Determine the [X, Y] coordinate at the center of the cell enclosing the given text.  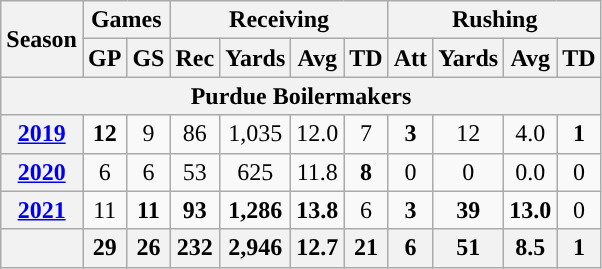
Rushing [494, 20]
Season [42, 39]
1,035 [256, 134]
4.0 [530, 134]
2021 [42, 210]
11.8 [318, 172]
9 [148, 134]
232 [195, 248]
Rec [195, 58]
86 [195, 134]
53 [195, 172]
29 [104, 248]
Purdue Boilermakers [301, 96]
8 [366, 172]
0.0 [530, 172]
51 [468, 248]
GP [104, 58]
26 [148, 248]
GS [148, 58]
Att [410, 58]
21 [366, 248]
Games [126, 20]
Receiving [279, 20]
2019 [42, 134]
2020 [42, 172]
13.8 [318, 210]
8.5 [530, 248]
93 [195, 210]
1,286 [256, 210]
7 [366, 134]
12.7 [318, 248]
2,946 [256, 248]
625 [256, 172]
13.0 [530, 210]
39 [468, 210]
12.0 [318, 134]
